For the text-containing cell, return its midpoint in (x, y) coordinate format. 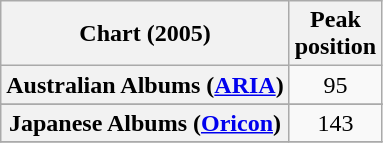
Japanese Albums (Oricon) (145, 123)
Peakposition (335, 34)
143 (335, 123)
Australian Albums (ARIA) (145, 85)
95 (335, 85)
Chart (2005) (145, 34)
